Pinpoint the cell where the given text exists, returning its [X, Y] midpoint coordinate. 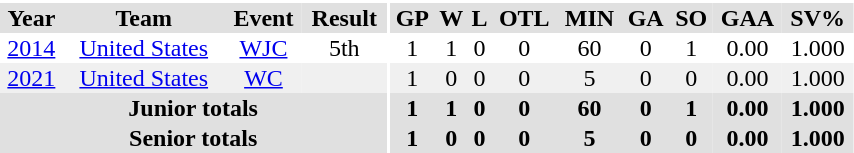
Team [144, 18]
GAA [748, 18]
Senior totals [193, 138]
Junior totals [193, 108]
SO [692, 18]
2021 [32, 78]
MIN [589, 18]
Year [32, 18]
WC [264, 78]
5th [344, 48]
Result [344, 18]
L [480, 18]
2014 [32, 48]
OTL [524, 18]
Event [264, 18]
SV% [818, 18]
GA [646, 18]
WJC [264, 48]
GP [412, 18]
W [452, 18]
